Extract the [X, Y] coordinate from the center of the cell holding the provided text.  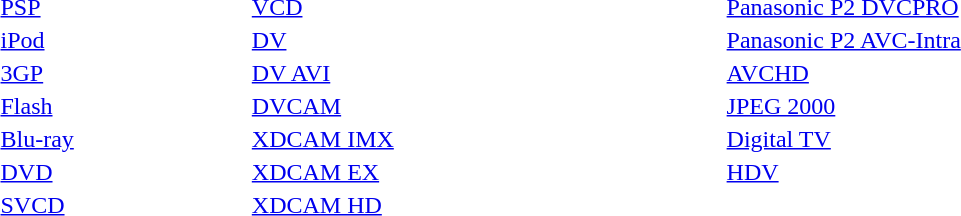
XDCAM EX [486, 172]
DVCAM [486, 106]
DV AVI [486, 73]
XDCAM IMX [486, 139]
DV [486, 40]
